From the cell containing the given text, extract its center point as [x, y] coordinate. 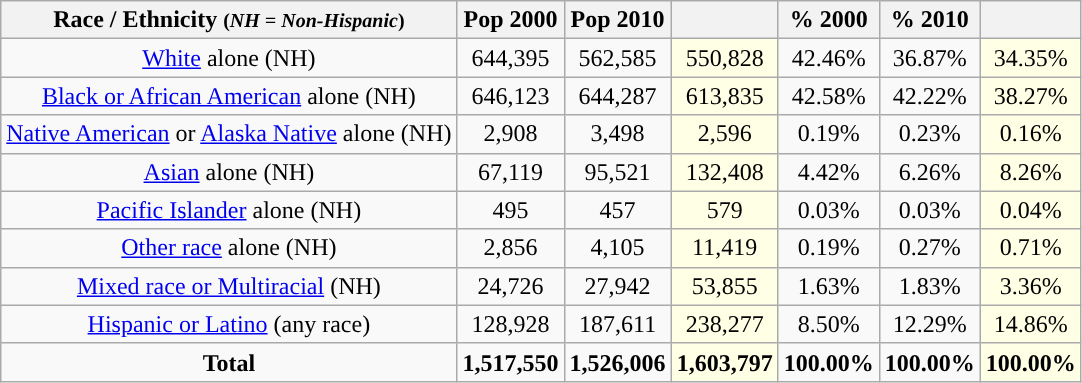
1.83% [930, 286]
238,277 [724, 324]
Asian alone (NH) [229, 172]
42.58% [828, 96]
Race / Ethnicity (NH = Non-Hispanic) [229, 20]
% 2010 [930, 20]
0.23% [930, 134]
24,726 [510, 286]
644,287 [618, 96]
White alone (NH) [229, 58]
457 [618, 210]
Native American or Alaska Native alone (NH) [229, 134]
27,942 [618, 286]
Hispanic or Latino (any race) [229, 324]
1,526,006 [618, 362]
2,908 [510, 134]
613,835 [724, 96]
187,611 [618, 324]
12.29% [930, 324]
Pop 2000 [510, 20]
Other race alone (NH) [229, 248]
0.04% [1030, 210]
Black or African American alone (NH) [229, 96]
1,603,797 [724, 362]
6.26% [930, 172]
3.36% [1030, 286]
Pacific Islander alone (NH) [229, 210]
95,521 [618, 172]
11,419 [724, 248]
14.86% [1030, 324]
Mixed race or Multiracial (NH) [229, 286]
36.87% [930, 58]
644,395 [510, 58]
0.27% [930, 248]
42.46% [828, 58]
1,517,550 [510, 362]
0.16% [1030, 134]
34.35% [1030, 58]
38.27% [1030, 96]
Total [229, 362]
8.50% [828, 324]
128,928 [510, 324]
Pop 2010 [618, 20]
0.71% [1030, 248]
495 [510, 210]
% 2000 [828, 20]
53,855 [724, 286]
579 [724, 210]
562,585 [618, 58]
42.22% [930, 96]
8.26% [1030, 172]
4,105 [618, 248]
3,498 [618, 134]
4.42% [828, 172]
550,828 [724, 58]
67,119 [510, 172]
2,856 [510, 248]
1.63% [828, 286]
2,596 [724, 134]
132,408 [724, 172]
646,123 [510, 96]
